Return [x, y] of the center of cell containing provided text 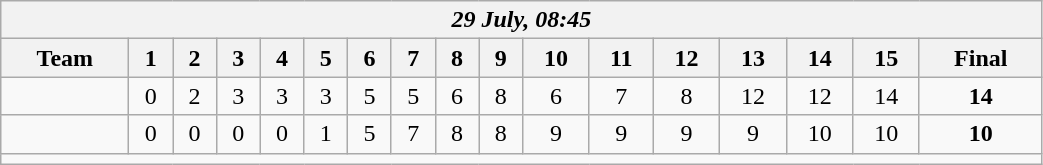
13 [754, 58]
Final [980, 58]
11 [621, 58]
4 [282, 58]
15 [886, 58]
29 July, 08:45 [522, 20]
Team [65, 58]
